Locate the cell with the specified text and output its [X, Y] center coordinate. 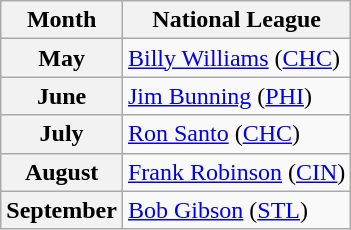
September [62, 210]
Ron Santo (CHC) [236, 134]
National League [236, 20]
May [62, 58]
Jim Bunning (PHI) [236, 96]
June [62, 96]
Bob Gibson (STL) [236, 210]
August [62, 172]
Billy Williams (CHC) [236, 58]
Month [62, 20]
July [62, 134]
Frank Robinson (CIN) [236, 172]
